Provide the [x, y] coordinate of the cell's center where the given text is located.  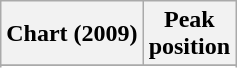
Chart (2009) [72, 34]
Peakposition [189, 34]
